Search for the cell housing the specified text and yield its [X, Y] center coordinate. 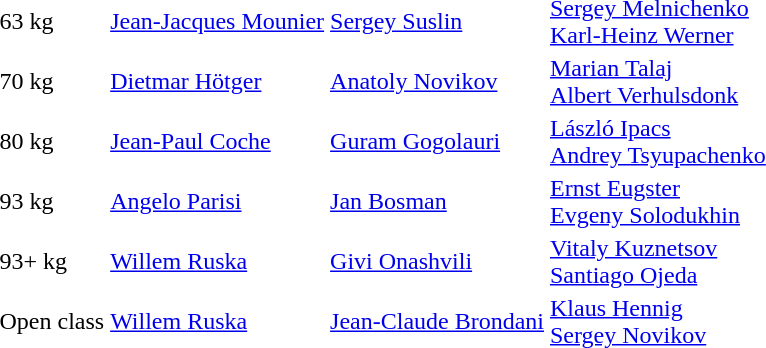
Angelo Parisi [218, 202]
Jean-Paul Coche [218, 142]
Givi Onashvili [438, 262]
Anatoly Novikov [438, 82]
Dietmar Hötger [218, 82]
Willem Ruska [218, 262]
Jan Bosman [438, 202]
Guram Gogolauri [438, 142]
